Identify which cell holds the provided text, then report its [x, y] central coordinate. 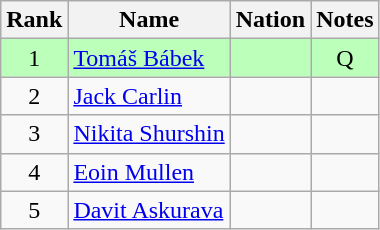
1 [34, 58]
Davit Askurava [149, 210]
5 [34, 210]
4 [34, 172]
Nikita Shurshin [149, 134]
Name [149, 20]
Q [345, 58]
3 [34, 134]
Eoin Mullen [149, 172]
Tomáš Bábek [149, 58]
Rank [34, 20]
2 [34, 96]
Nation [270, 20]
Jack Carlin [149, 96]
Notes [345, 20]
